Scan for the cell matching the given text and deliver its [X, Y] coordinate at center. 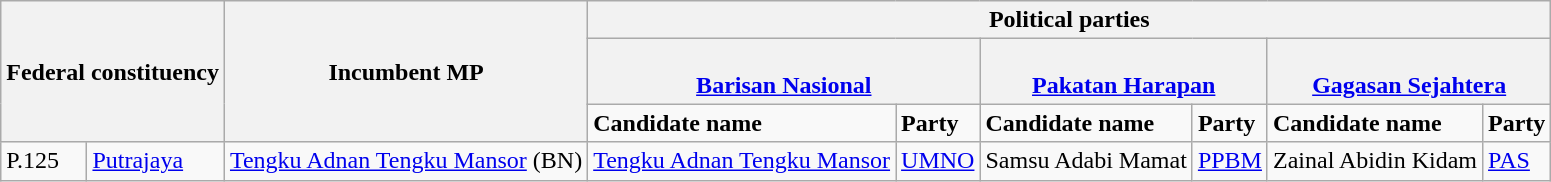
Gagasan Sejahtera [1408, 72]
Political parties [1070, 20]
Barisan Nasional [784, 72]
P.125 [44, 161]
Zainal Abidin Kidam [1374, 161]
Tengku Adnan Tengku Mansor (BN) [406, 161]
Pakatan Harapan [1124, 72]
Incumbent MP [406, 72]
Putrajaya [156, 161]
PPBM [1230, 161]
Samsu Adabi Mamat [1086, 161]
PAS [1517, 161]
Tengku Adnan Tengku Mansor [742, 161]
Federal constituency [113, 72]
UMNO [938, 161]
